Return the (x, y) coordinate for the center point of the cell that contains the specified text.  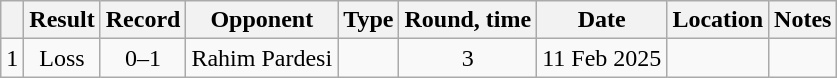
Date (602, 20)
Loss (62, 58)
3 (468, 58)
Result (62, 20)
1 (12, 58)
0–1 (143, 58)
Location (718, 20)
Rahim Pardesi (262, 58)
Round, time (468, 20)
Record (143, 20)
Notes (803, 20)
Type (368, 20)
11 Feb 2025 (602, 58)
Opponent (262, 20)
